Determine the (X, Y) coordinate at the center of the cell enclosing the given text.  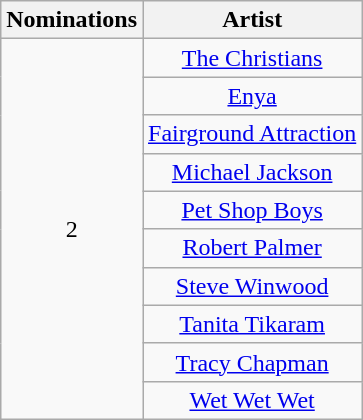
Enya (252, 96)
2 (72, 230)
Steve Winwood (252, 286)
Artist (252, 20)
Tracy Chapman (252, 362)
Robert Palmer (252, 248)
Michael Jackson (252, 172)
Wet Wet Wet (252, 400)
Tanita Tikaram (252, 324)
Pet Shop Boys (252, 210)
The Christians (252, 58)
Nominations (72, 20)
Fairground Attraction (252, 134)
